From the cell containing the given text, extract its center point as (x, y) coordinate. 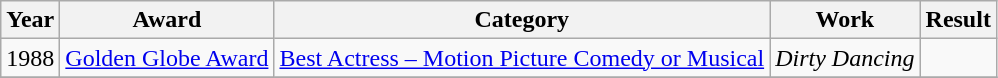
Golden Globe Award (167, 58)
Award (167, 20)
Dirty Dancing (845, 58)
Best Actress – Motion Picture Comedy or Musical (522, 58)
Year (30, 20)
Result (958, 20)
1988 (30, 58)
Category (522, 20)
Work (845, 20)
